Scan for the cell matching the given text and deliver its (X, Y) coordinate at center. 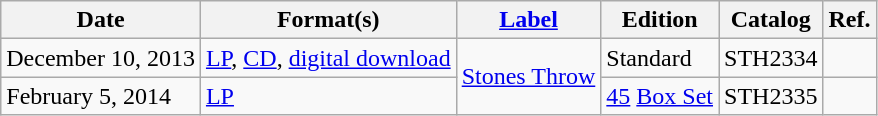
Catalog (771, 20)
Edition (660, 20)
Date (101, 20)
LP, CD, digital download (328, 58)
45 Box Set (660, 96)
February 5, 2014 (101, 96)
Format(s) (328, 20)
Ref. (850, 20)
December 10, 2013 (101, 58)
Standard (660, 58)
Stones Throw (528, 77)
STH2335 (771, 96)
Label (528, 20)
STH2334 (771, 58)
LP (328, 96)
